Detect which cell encompasses the target text, then output its (x, y) center coordinate. 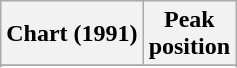
Peakposition (189, 34)
Chart (1991) (72, 34)
